Extract the [x, y] coordinate from the center of the cell holding the provided text.  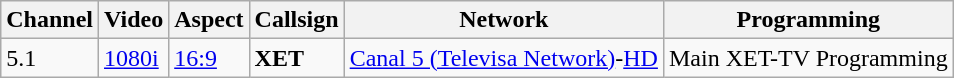
Video [134, 20]
Main XET-TV Programming [808, 58]
XET [296, 58]
5.1 [50, 58]
1080i [134, 58]
Programming [808, 20]
Aspect [209, 20]
Channel [50, 20]
16:9 [209, 58]
Canal 5 (Televisa Network)-HD [504, 58]
Network [504, 20]
Callsign [296, 20]
